Output the (X, Y) coordinate of the center of the cell containing the given text.  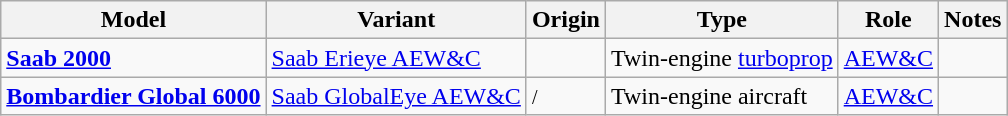
Saab Erieye AEW&C (396, 58)
/ (566, 96)
Origin (566, 20)
Saab 2000 (134, 58)
Model (134, 20)
Notes (973, 20)
Twin-engine turboprop (722, 58)
Variant (396, 20)
Type (722, 20)
Twin-engine aircraft (722, 96)
Role (888, 20)
Bombardier Global 6000 (134, 96)
Saab GlobalEye AEW&C (396, 96)
